Pinpoint the cell where the given text exists, returning its (X, Y) midpoint coordinate. 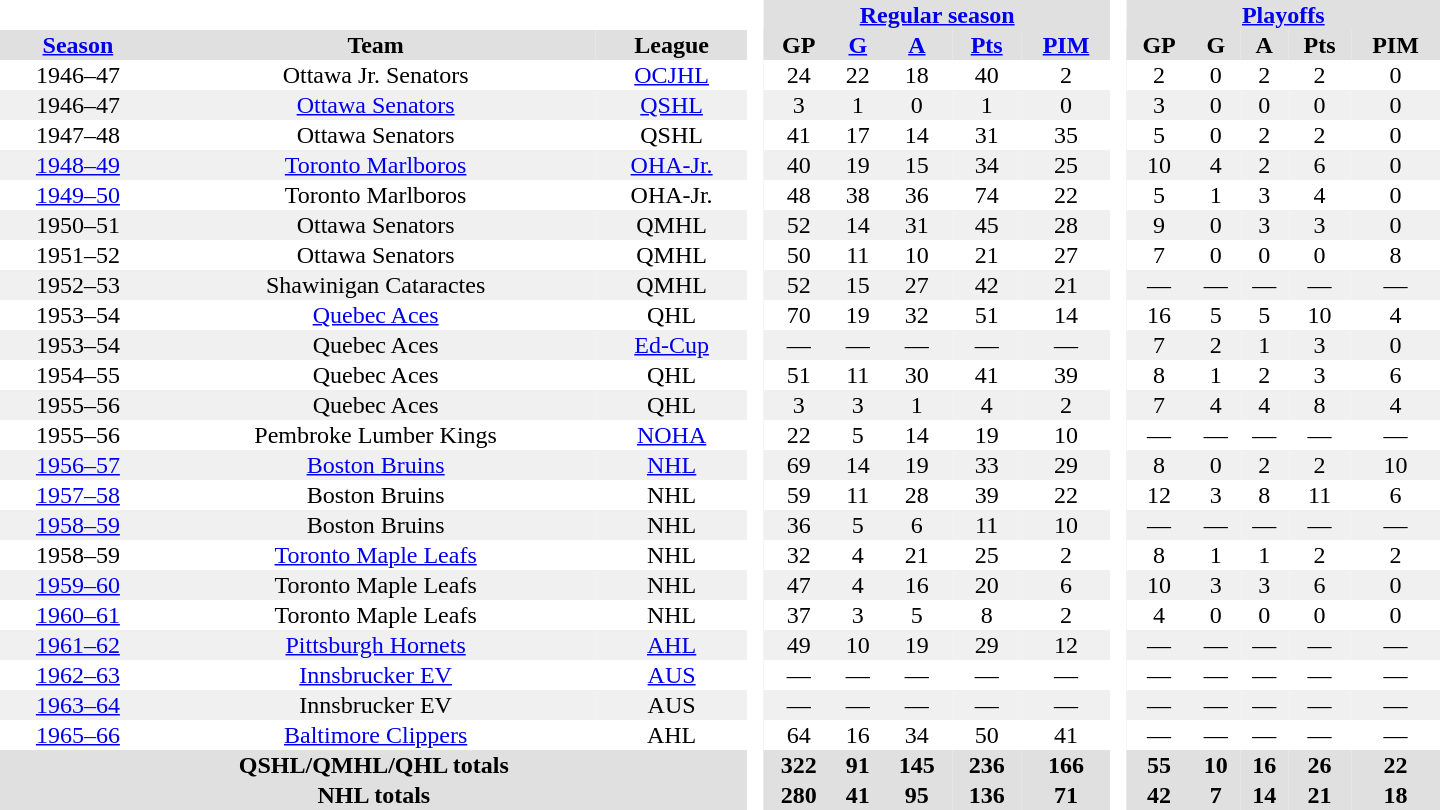
Ottawa Jr. Senators (376, 75)
1947–48 (78, 135)
136 (987, 795)
9 (1160, 225)
30 (917, 375)
1950–51 (78, 225)
1951–52 (78, 255)
69 (799, 465)
26 (1320, 765)
Pembroke Lumber Kings (376, 435)
1960–61 (78, 615)
Ed-Cup (672, 345)
1948–49 (78, 165)
64 (799, 735)
20 (987, 585)
NOHA (672, 435)
1949–50 (78, 195)
1961–62 (78, 645)
280 (799, 795)
17 (858, 135)
45 (987, 225)
1954–55 (78, 375)
Baltimore Clippers (376, 735)
Pittsburgh Hornets (376, 645)
League (672, 45)
48 (799, 195)
OCJHL (672, 75)
71 (1066, 795)
Season (78, 45)
166 (1066, 765)
24 (799, 75)
236 (987, 765)
322 (799, 765)
37 (799, 615)
1952–53 (78, 285)
1956–57 (78, 465)
145 (917, 765)
59 (799, 495)
Shawinigan Cataractes (376, 285)
Playoffs (1284, 15)
55 (1160, 765)
1957–58 (78, 495)
70 (799, 315)
49 (799, 645)
38 (858, 195)
47 (799, 585)
1959–60 (78, 585)
1965–66 (78, 735)
Team (376, 45)
Regular season (938, 15)
33 (987, 465)
1962–63 (78, 675)
95 (917, 795)
1963–64 (78, 705)
91 (858, 765)
NHL totals (374, 795)
QSHL/QMHL/QHL totals (374, 765)
74 (987, 195)
35 (1066, 135)
